Extract the (X, Y) coordinate from the center of the cell holding the provided text.  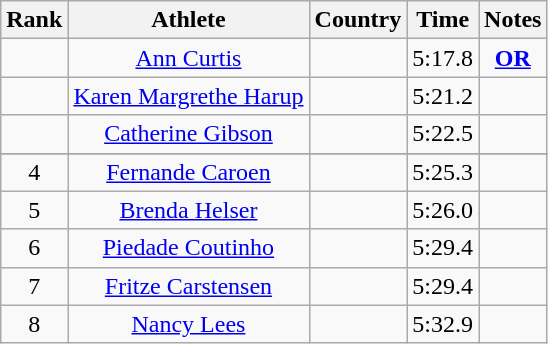
Rank (34, 20)
Fernande Caroen (188, 172)
5 (34, 210)
5:26.0 (443, 210)
Karen Margrethe Harup (188, 96)
Fritze Carstensen (188, 286)
5:25.3 (443, 172)
5:32.9 (443, 324)
7 (34, 286)
OR (513, 58)
8 (34, 324)
4 (34, 172)
5:21.2 (443, 96)
Brenda Helser (188, 210)
Notes (513, 20)
Country (358, 20)
5:17.8 (443, 58)
5:22.5 (443, 134)
Nancy Lees (188, 324)
6 (34, 248)
Athlete (188, 20)
Ann Curtis (188, 58)
Piedade Coutinho (188, 248)
Catherine Gibson (188, 134)
Time (443, 20)
